Identify which cell holds the provided text, then report its [X, Y] central coordinate. 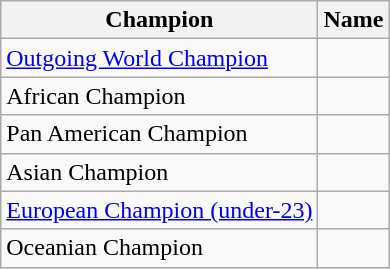
Pan American Champion [160, 134]
Name [354, 20]
Champion [160, 20]
Asian Champion [160, 172]
Outgoing World Champion [160, 58]
Oceanian Champion [160, 248]
European Champion (under-23) [160, 210]
African Champion [160, 96]
